Scan for the cell matching the given text and deliver its (x, y) coordinate at center. 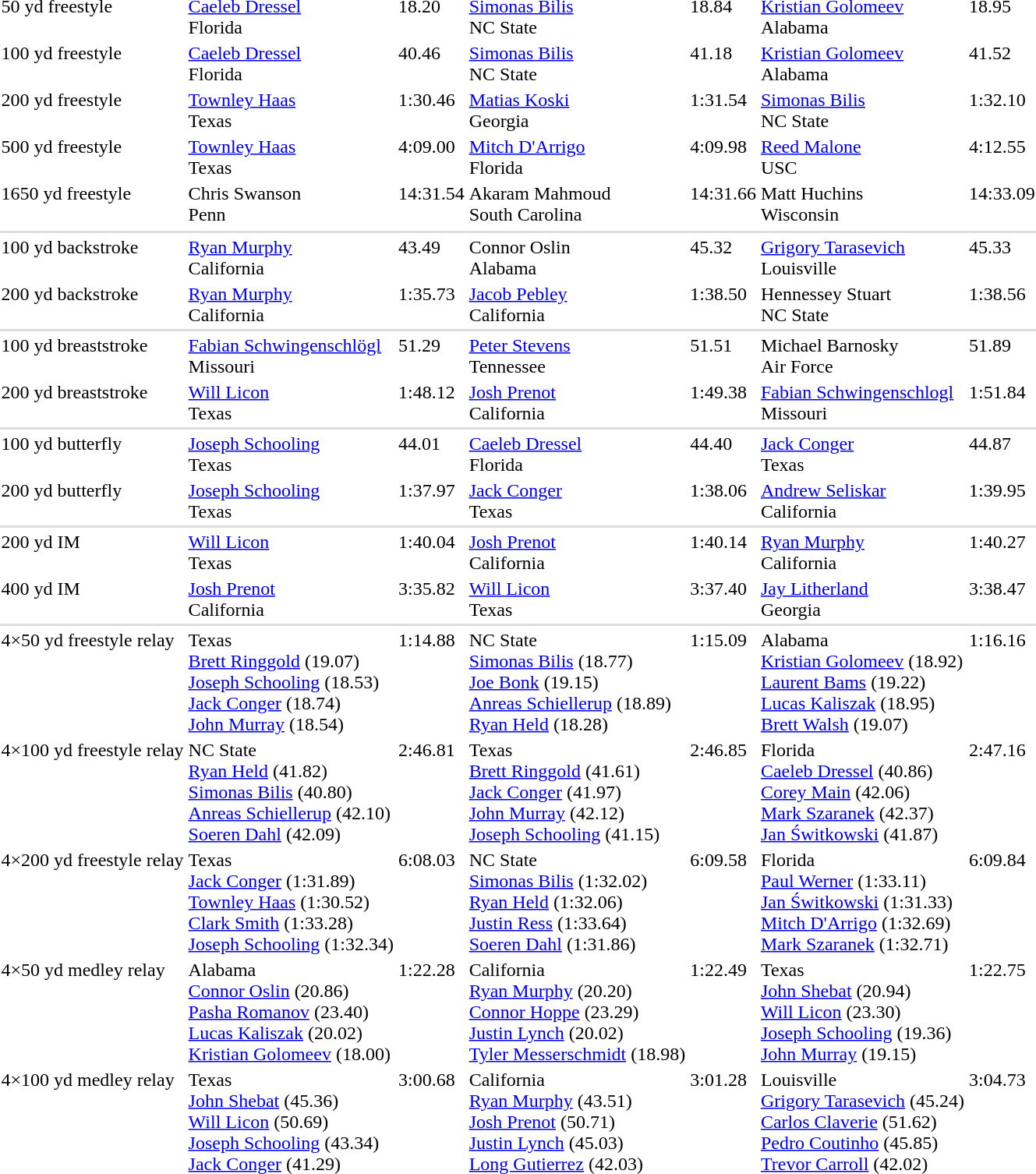
NC StateSimonas Bilis (1:32.02)Ryan Held (1:32.06)Justin Ress (1:33.64)Soeren Dahl (1:31.86) (577, 902)
TexasBrett Ringgold (19.07)Joseph Schooling (18.53)Jack Conger (18.74)John Murray (18.54) (291, 682)
1:40.14 (723, 552)
Fabian SchwingenschlöglMissouri (291, 355)
FloridaPaul Werner (1:33.11)Jan Świtkowski (1:31.33)Mitch D'Arrigo (1:32.69)Mark Szaranek (1:32.71) (862, 902)
41.18 (723, 64)
100 yd freestyle (92, 64)
CaliforniaRyan Murphy (20.20)Connor Hoppe (23.29)Justin Lynch (20.02)Tyler Messerschmidt (18.98) (577, 1012)
200 yd IM (92, 552)
1:35.73 (431, 304)
Jacob PebleyCalifornia (577, 304)
100 yd butterfly (92, 454)
Matias KoskiGeorgia (577, 111)
Matt HuchinsWisconsin (862, 204)
Michael BarnoskyAir Force (862, 355)
45.32 (723, 257)
4×50 yd freestyle relay (92, 682)
Hennessey StuartNC State (862, 304)
400 yd IM (92, 599)
2:46.81 (431, 792)
4:09.00 (431, 157)
TexasJohn Shebat (20.94)Will Licon (23.30)Joseph Schooling (19.36)John Murray (19.15) (862, 1012)
1:22.28 (431, 1012)
14:31.66 (723, 204)
1:30.46 (431, 111)
4×50 yd medley relay (92, 1012)
Andrew SeliskarCalifornia (862, 500)
NC StateRyan Held (41.82)Simonas Bilis (40.80)Anreas Schiellerup (42.10)Soeren Dahl (42.09) (291, 792)
TexasBrett Ringgold (41.61)Jack Conger (41.97)John Murray (42.12)Joseph Schooling (41.15) (577, 792)
4×100 yd freestyle relay (92, 792)
3:37.40 (723, 599)
43.49 (431, 257)
Jay LitherlandGeorgia (862, 599)
100 yd breaststroke (92, 355)
AlabamaConnor Oslin (20.86)Pasha Romanov (23.40)Lucas Kaliszak (20.02)Kristian Golomeev (18.00) (291, 1012)
AlabamaKristian Golomeev (18.92)Laurent Bams (19.22)Lucas Kaliszak (18.95)Brett Walsh (19.07) (862, 682)
6:08.03 (431, 902)
200 yd backstroke (92, 304)
6:09.58 (723, 902)
200 yd butterfly (92, 500)
TexasJack Conger (1:31.89)Townley Haas (1:30.52)Clark Smith (1:33.28)Joseph Schooling (1:32.34) (291, 902)
1:31.54 (723, 111)
2:46.85 (723, 792)
Peter StevensTennessee (577, 355)
1:14.88 (431, 682)
Mitch D'ArrigoFlorida (577, 157)
Kristian GolomeevAlabama (862, 64)
14:31.54 (431, 204)
44.40 (723, 454)
200 yd breaststroke (92, 402)
51.51 (723, 355)
1:48.12 (431, 402)
Fabian SchwingenschloglMissouri (862, 402)
1:22.49 (723, 1012)
1650 yd freestyle (92, 204)
NC StateSimonas Bilis (18.77)Joe Bonk (19.15)Anreas Schiellerup (18.89)Ryan Held (18.28) (577, 682)
1:40.04 (431, 552)
Akaram MahmoudSouth Carolina (577, 204)
1:38.06 (723, 500)
1:37.97 (431, 500)
FloridaCaeleb Dressel (40.86)Corey Main (42.06)Mark Szaranek (42.37)Jan Świtkowski (41.87) (862, 792)
100 yd backstroke (92, 257)
1:38.50 (723, 304)
1:49.38 (723, 402)
40.46 (431, 64)
Connor OslinAlabama (577, 257)
51.29 (431, 355)
Grigory TarasevichLouisville (862, 257)
500 yd freestyle (92, 157)
44.01 (431, 454)
1:15.09 (723, 682)
4:09.98 (723, 157)
3:35.82 (431, 599)
Reed Malone USC (862, 157)
4×200 yd freestyle relay (92, 902)
200 yd freestyle (92, 111)
Chris SwansonPenn (291, 204)
